Detect which cell encompasses the target text, then output its (X, Y) center coordinate. 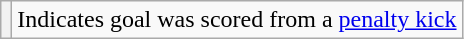
Indicates goal was scored from a penalty kick (237, 20)
